For the text-containing cell, return its midpoint in (x, y) coordinate format. 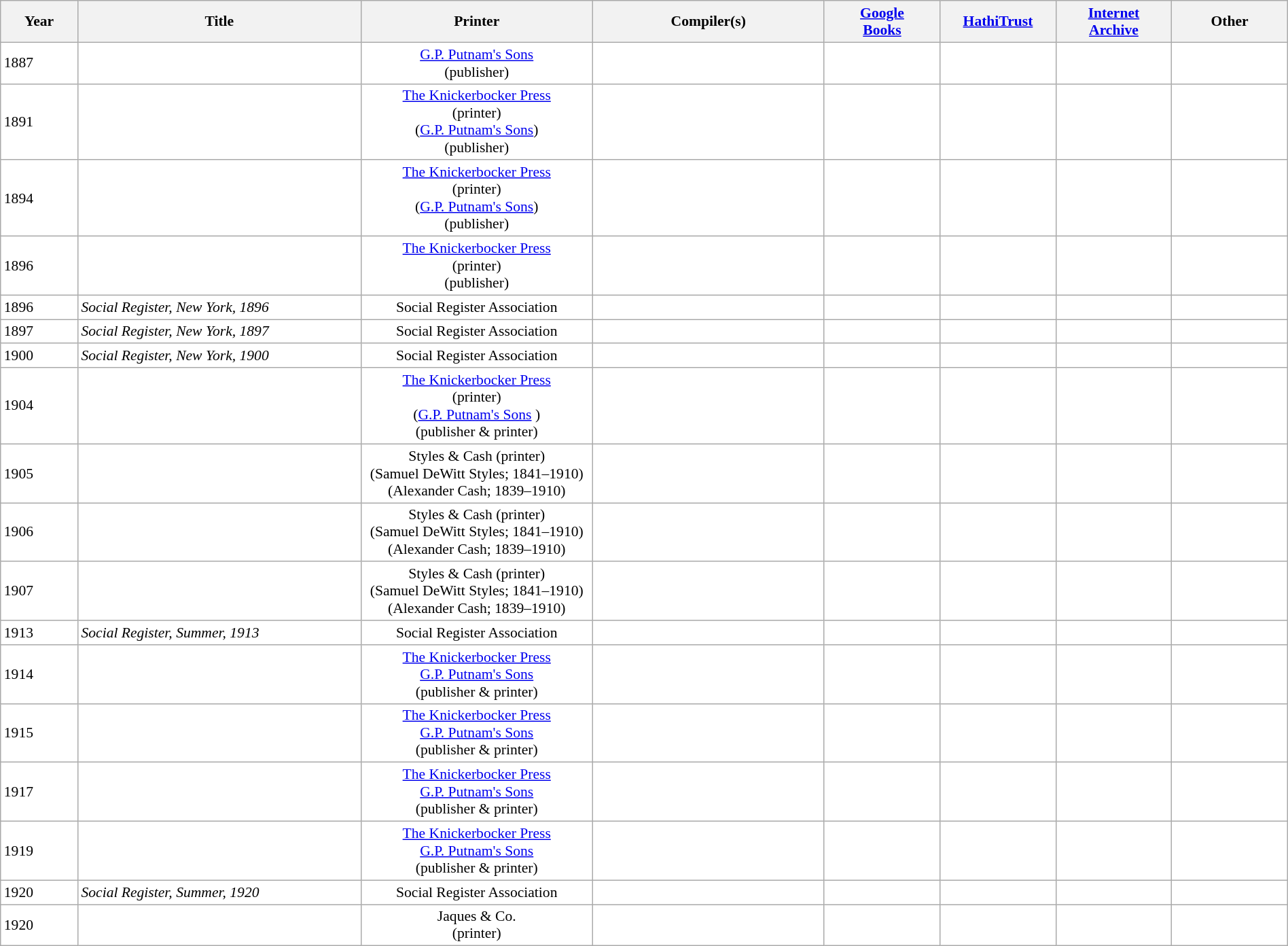
Social Register, Summer, 1920 (219, 892)
1887 (39, 63)
Social Register, Summer, 1913 (219, 633)
1915 (39, 733)
1904 (39, 406)
Other (1230, 22)
Social Register, New York, 1896 (219, 307)
1919 (39, 851)
HathiTrust (998, 22)
Social Register, New York, 1900 (219, 356)
Compiler(s) (708, 22)
Printer (477, 22)
1900 (39, 356)
1897 (39, 332)
Social Register, New York, 1897 (219, 332)
Year (39, 22)
1906 (39, 533)
InternetArchive (1113, 22)
The Knickerbocker Press(printer)(publisher) (477, 266)
1914 (39, 674)
The Knickerbocker Press(printer)(G.P. Putnam's Sons )(publisher & printer) (477, 406)
Title (219, 22)
GoogleBooks (882, 22)
1894 (39, 198)
1913 (39, 633)
1907 (39, 591)
Jaques & Co.(printer) (477, 926)
1891 (39, 122)
1905 (39, 473)
G.P. Putnam's Sons(publisher) (477, 63)
1917 (39, 792)
